Output the [x, y] coordinate of the center of the cell containing the given text.  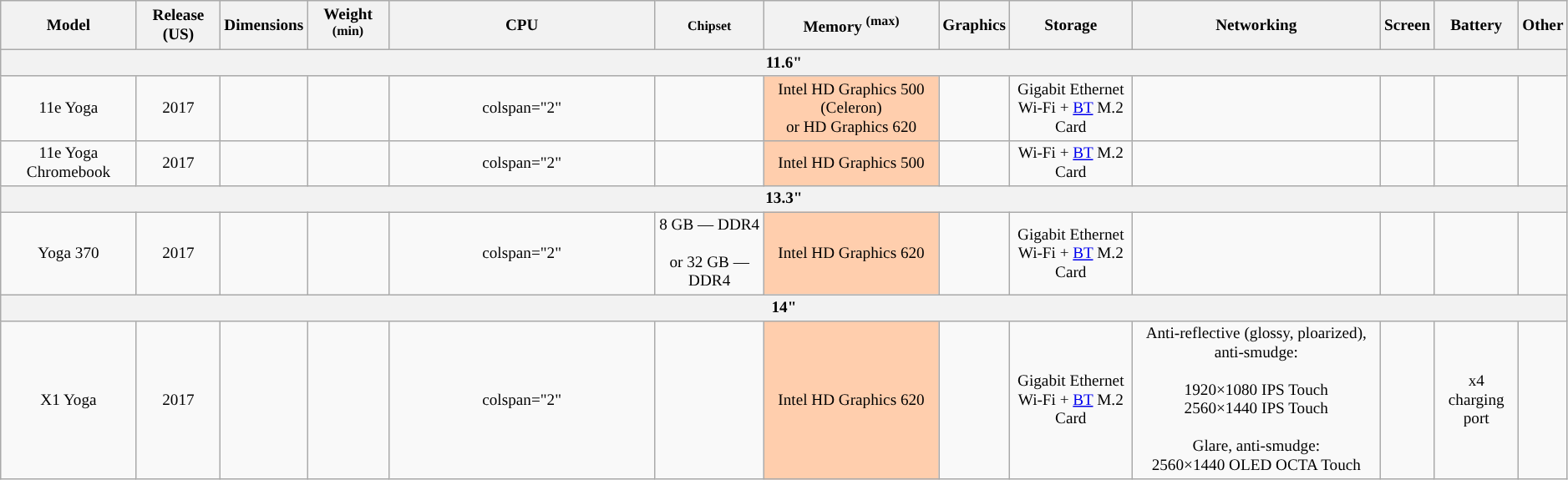
x4 charging port [1477, 399]
8 GB — DDR4 or 32 GB — DDR4 [709, 254]
Storage [1071, 25]
Wi-Fi + BT M.2 Card [1071, 163]
13.3" [784, 199]
Screen [1407, 25]
14" [784, 308]
X1 Yoga [69, 399]
11e Yoga Chromebook [69, 163]
Anti-reflective (glossy, ploarized), anti-smudge: 1920×1080 IPS Touch 2560×1440 IPS Touch Glare, anti-smudge: 2560×1440 OLED OCTA Touch [1256, 399]
Release (US) [179, 25]
Chipset [709, 25]
CPU [521, 25]
Networking [1256, 25]
Dimensions [264, 25]
Memory (max) [850, 25]
Intel HD Graphics 500 [850, 163]
Other [1543, 25]
Weight (min) [348, 25]
11e Yoga [69, 109]
Yoga 370 [69, 254]
Intel HD Graphics 500 (Celeron) or HD Graphics 620 [850, 109]
Model [69, 25]
Battery [1477, 25]
11.6" [784, 63]
Graphics [974, 25]
